For the text-containing cell, return its midpoint in [x, y] coordinate format. 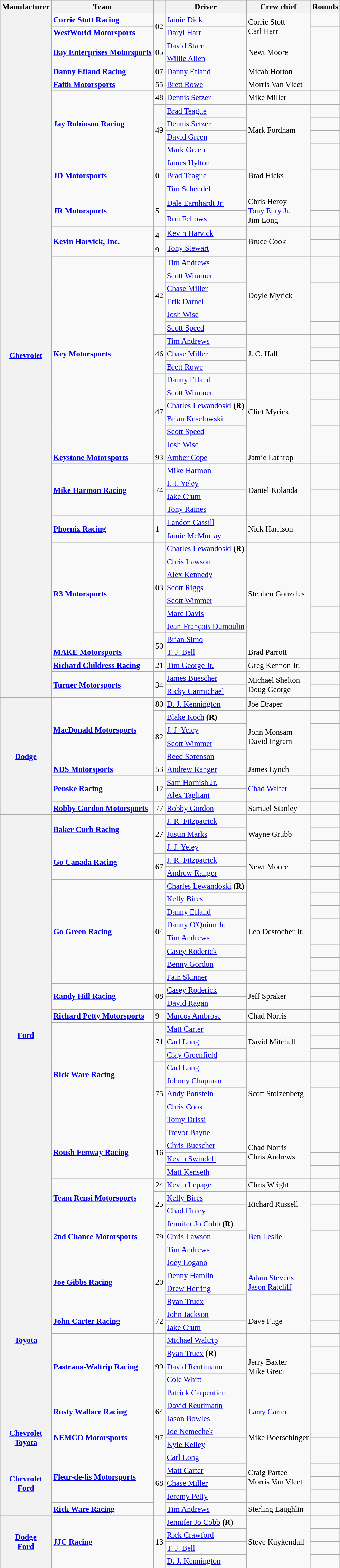
Blake Koch (R) [206, 717]
Robby Gordon Motorsports [102, 808]
Manufacturer [26, 7]
0 [159, 175]
Nick Harrison [278, 529]
Willie Allen [206, 59]
JJC Racing [102, 1542]
08 [159, 996]
Pastrana-Waltrip Racing [102, 1366]
Team Rensi Motorsports [102, 1198]
Erik Darnell [206, 302]
Justin Marks [206, 834]
Rusty Wallace Racing [102, 1412]
Dave Fuge [278, 1321]
Larry Carter [278, 1412]
Kevin Harvick [206, 233]
50 [159, 646]
J. C. Hall [278, 354]
Faith Motorsports [102, 85]
Dodge [26, 756]
Penske Racing [102, 789]
Drew Herring [206, 1289]
Ryan Truex (R) [206, 1354]
47 [159, 412]
Daniel Kolanda [278, 490]
ChevroletFord [26, 1483]
Chevrolet [26, 356]
24 [159, 1185]
72 [159, 1321]
Chris Wright [278, 1185]
John Carter Racing [102, 1321]
Alex Tagliani [206, 795]
Sterling Laughlin [278, 1509]
93 [159, 458]
27 [159, 834]
99 [159, 1366]
68 [159, 1483]
Samuel Stanley [278, 808]
02 [159, 26]
79 [159, 1236]
46 [159, 354]
Stephen Gonzales [278, 594]
Phoenix Racing [102, 529]
12 [159, 789]
Benny Gordon [206, 964]
Mike Harmon Racing [102, 490]
71 [159, 1042]
Jamie McMurray [206, 536]
Cole Whitt [206, 1379]
Fleur-de-lis Motorsports [102, 1477]
John Monsam David Ingram [278, 737]
77 [159, 808]
Brad Parrott [278, 652]
Michael Shelton Doug George [278, 685]
Chris Buescher [206, 1146]
Clint Myrick [278, 412]
Mike Miller [278, 98]
Mark Fordham [278, 130]
Marcos Ambrose [206, 1016]
Jay Robinson Racing [102, 124]
Go Green Racing [102, 932]
Leo Desrocher Jr. [278, 932]
Danny O'Quinn Jr. [206, 925]
Daryl Harr [206, 33]
48 [159, 98]
21 [159, 666]
John Jackson [206, 1314]
Amber Cope [206, 458]
Landon Cassill [206, 523]
Richard Russell [278, 1204]
Tim Schendel [206, 189]
Matt Kenseth [206, 1172]
David Ragan [206, 1003]
Roush Fenway Racing [102, 1152]
13 [159, 1542]
Scott Stolzenberg [278, 1094]
ChevroletToyota [26, 1438]
Micah Horton [278, 72]
34 [159, 685]
67 [159, 867]
Go Canada Racing [102, 862]
Team [102, 7]
Crew chief [278, 7]
Chris Heroy Tony Eury Jr. Jim Long [278, 211]
Keystone Motorsports [102, 458]
Sam Hornish Jr. [206, 782]
Tim George Jr. [206, 666]
Ford [26, 1035]
Brian Keselowski [206, 419]
Adam Stevens Jason Ratcliff [278, 1282]
Danny Efland Racing [102, 72]
David Starr [206, 46]
Kevin Swindell [206, 1159]
49 [159, 130]
WestWorld Motorsports [102, 33]
NEMCO Motorsports [102, 1438]
Brad Hicks [278, 175]
Chris Cook [206, 1107]
James Lynch [278, 769]
Toyota [26, 1341]
16 [159, 1152]
Marc Davis [206, 613]
25 [159, 1204]
03 [159, 587]
Chad Walter [278, 789]
Mike Harmon [206, 471]
Johnny Chapman [206, 1081]
82 [159, 737]
Dale Earnhardt Jr. [206, 203]
Richard Childress Racing [102, 666]
Trevor Bayne [206, 1133]
JD Motorsports [102, 175]
Ricky Carmichael [206, 691]
David Mitchell [278, 1042]
Ben Leslie [278, 1236]
James Hylton [206, 163]
Scott Riggs [206, 587]
Tony Stewart [206, 248]
Reed Sorenson [206, 756]
Kevin Harvick, Inc. [102, 241]
R3 Motorsports [102, 594]
Ron Fellows [206, 219]
Alex Kennedy [206, 574]
Bruce Cook [278, 241]
Steve Kuykendall [278, 1542]
05 [159, 52]
NDS Motorsports [102, 769]
DodgeFord [26, 1542]
Doyle Myrick [278, 295]
42 [159, 295]
MAKE Motorsports [102, 652]
Corrie Stott Carl Harr [278, 26]
Mike Boerschinger [278, 1438]
80 [159, 704]
55 [159, 85]
Day Enterprises Motorsports [102, 52]
James Buescher [206, 678]
Joe Nemechek [206, 1432]
Brian Simo [206, 639]
David Green [206, 137]
Clay Greenfield [206, 1055]
Rick Crawford [206, 1535]
Mark Green [206, 150]
Chad Finley [206, 1211]
Denny Hamlin [206, 1276]
Kevin Lepage [206, 1185]
Joey Logano [206, 1263]
Jason Bowles [206, 1418]
75 [159, 1094]
5 [159, 211]
53 [159, 769]
JR Motorsports [102, 211]
Greg Kennon Jr. [278, 666]
Key Motorsports [102, 354]
04 [159, 932]
Andy Ponstein [206, 1094]
4 [159, 235]
Jamie Dick [206, 20]
Jeremy Petty [206, 1497]
Corrie Stott Racing [102, 20]
20 [159, 1282]
Kyle Kelley [206, 1444]
Morris Van Vleet [278, 85]
MacDonald Motorsports [102, 730]
Fain Skinner [206, 977]
Wayne Grubb [278, 834]
Baker Curb Racing [102, 830]
Tony Raines [206, 509]
Robby Gordon [206, 808]
Rounds [325, 7]
2nd Chance Motorsports [102, 1236]
Chad Norris Chris Andrews [278, 1152]
Jean-François Dumoulin [206, 627]
Richard Petty Motorsports [102, 1016]
64 [159, 1412]
97 [159, 1438]
Chad Norris [278, 1016]
07 [159, 72]
74 [159, 490]
Craig Partee Morris Van Vleet [278, 1477]
Joe Draper [278, 704]
Tomy Drissi [206, 1120]
Ryan Truex [206, 1302]
Driver [206, 7]
Randy Hill Racing [102, 996]
1 [159, 529]
Jeff Spraker [278, 996]
Patrick Carpentier [206, 1393]
Michael Waltrip [206, 1340]
Jamie Lathrop [278, 458]
Turner Motorsports [102, 685]
Joe Gibbs Racing [102, 1282]
Jerry Baxter Mike Greci [278, 1366]
